Search for the cell housing the specified text and yield its [x, y] center coordinate. 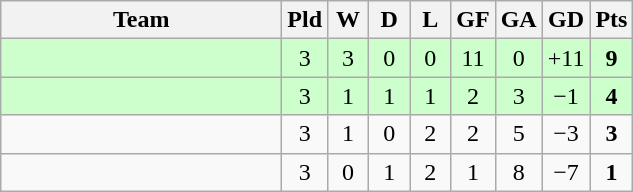
Pts [612, 20]
D [390, 20]
−1 [566, 96]
−7 [566, 172]
4 [612, 96]
5 [518, 134]
+11 [566, 58]
L [430, 20]
8 [518, 172]
9 [612, 58]
11 [473, 58]
Pld [305, 20]
W [348, 20]
GA [518, 20]
−3 [566, 134]
Team [142, 20]
GD [566, 20]
GF [473, 20]
